Search for the cell housing the specified text and yield its (x, y) center coordinate. 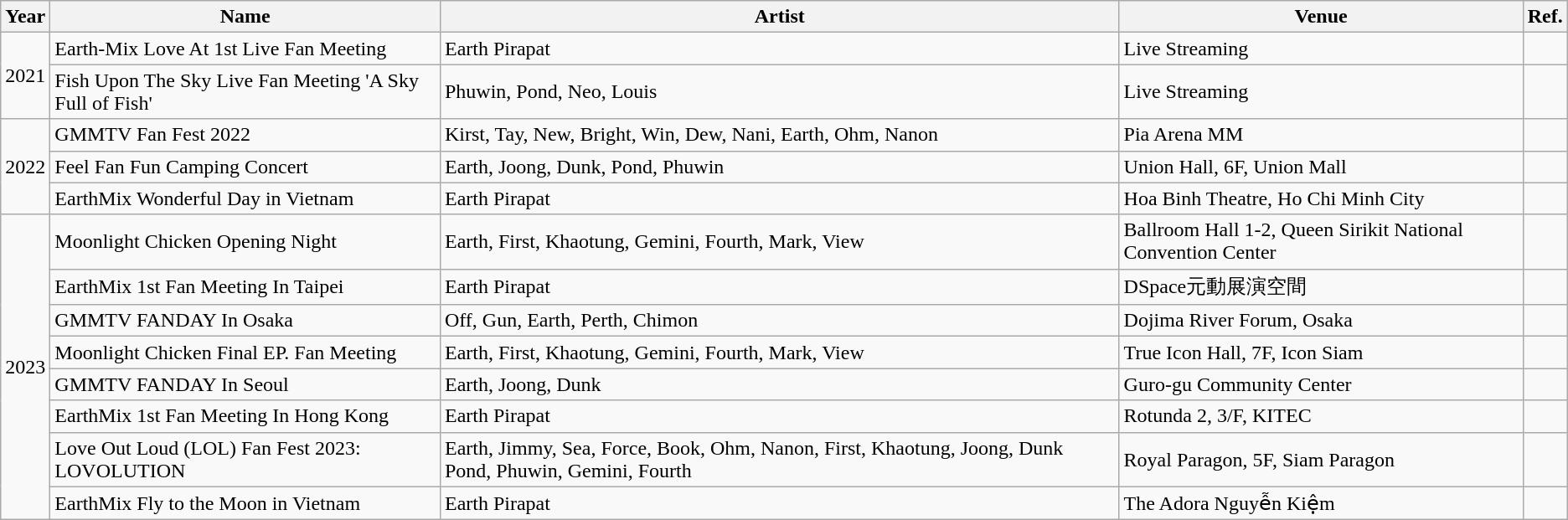
Fish Upon The Sky Live Fan Meeting 'A Sky Full of Fish' (245, 92)
2022 (25, 167)
Ref. (1545, 17)
Ballroom Hall 1-2, Queen Sirikit National Convention Center (1321, 241)
Love Out Loud (LOL) Fan Fest 2023: LOVOLUTION (245, 459)
2021 (25, 75)
EarthMix Wonderful Day in Vietnam (245, 198)
Artist (779, 17)
Feel Fan Fun Camping Concert (245, 167)
GMMTV FANDAY In Seoul (245, 384)
Phuwin, Pond, Neo, Louis (779, 92)
Year (25, 17)
Hoa Binh Theatre, Ho Chi Minh City (1321, 198)
Kirst, Tay, New, Bright, Win, Dew, Nani, Earth, Ohm, Nanon (779, 135)
2023 (25, 367)
Off, Gun, Earth, Perth, Chimon (779, 321)
Earth, Joong, Dunk, Pond, Phuwin (779, 167)
GMMTV FANDAY In Osaka (245, 321)
The Adora Nguyễn Kiệm (1321, 503)
EarthMix 1st Fan Meeting In Hong Kong (245, 416)
Name (245, 17)
Venue (1321, 17)
Moonlight Chicken Final EP. Fan Meeting (245, 353)
Dojima River Forum, Osaka (1321, 321)
Pia Arena MM (1321, 135)
Rotunda 2, 3/F, KITEC (1321, 416)
EarthMix Fly to the Moon in Vietnam (245, 503)
Earth, Joong, Dunk (779, 384)
Royal Paragon, 5F, Siam Paragon (1321, 459)
Moonlight Chicken Opening Night (245, 241)
Guro-gu Community Center (1321, 384)
True Icon Hall, 7F, Icon Siam (1321, 353)
EarthMix 1st Fan Meeting In Taipei (245, 286)
Earth, Jimmy, Sea, Force, Book, Ohm, Nanon, First, Khaotung, Joong, Dunk Pond, Phuwin, Gemini, Fourth (779, 459)
GMMTV Fan Fest 2022 (245, 135)
Union Hall, 6F, Union Mall (1321, 167)
DSpace元動展演空間 (1321, 286)
Earth-Mix Love At 1st Live Fan Meeting (245, 49)
